Pinpoint the cell where the given text exists, returning its (x, y) midpoint coordinate. 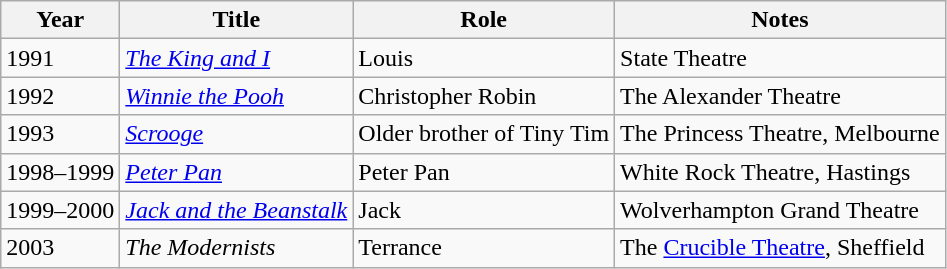
Louis (484, 58)
White Rock Theatre, Hastings (780, 172)
Title (236, 20)
1998–1999 (60, 172)
Winnie the Pooh (236, 96)
Wolverhampton Grand Theatre (780, 210)
Terrance (484, 248)
Jack (484, 210)
Older brother of Tiny Tim (484, 134)
1992 (60, 96)
Christopher Robin (484, 96)
1993 (60, 134)
The Crucible Theatre, Sheffield (780, 248)
1991 (60, 58)
The King and I (236, 58)
The Modernists (236, 248)
The Princess Theatre, Melbourne (780, 134)
State Theatre (780, 58)
Role (484, 20)
The Alexander Theatre (780, 96)
Jack and the Beanstalk (236, 210)
Year (60, 20)
Scrooge (236, 134)
Notes (780, 20)
1999–2000 (60, 210)
2003 (60, 248)
